For the text-containing cell, return its midpoint in [x, y] coordinate format. 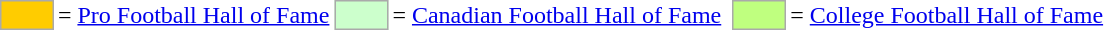
= Canadian Football Hall of Fame [557, 15]
= Pro Football Hall of Fame [194, 15]
